Output the (x, y) coordinate of the center of the cell containing the given text.  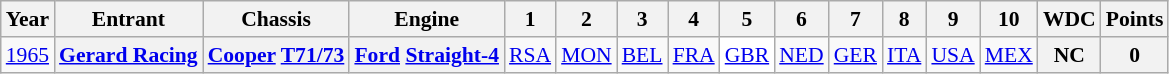
Points (1135, 19)
Chassis (276, 19)
ITA (904, 55)
MEX (1009, 55)
1 (530, 19)
4 (694, 19)
10 (1009, 19)
7 (856, 19)
Ford Straight-4 (426, 55)
GER (856, 55)
USA (952, 55)
Year (28, 19)
Engine (426, 19)
9 (952, 19)
NED (801, 55)
Entrant (128, 19)
Gerard Racing (128, 55)
3 (642, 19)
RSA (530, 55)
8 (904, 19)
GBR (748, 55)
NC (1070, 55)
5 (748, 19)
0 (1135, 55)
BEL (642, 55)
WDC (1070, 19)
MON (586, 55)
FRA (694, 55)
1965 (28, 55)
2 (586, 19)
6 (801, 19)
Cooper T71/73 (276, 55)
